Provide the (X, Y) coordinate of the cell's center where the given text is located.  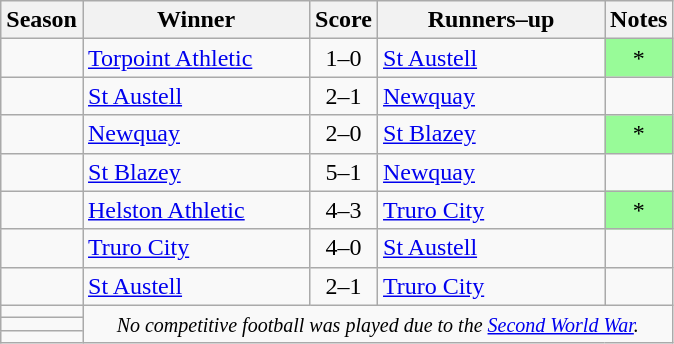
Season (42, 20)
Notes (639, 20)
Winner (196, 20)
No competitive football was played due to the Second World War. (377, 324)
2–0 (344, 134)
Score (344, 20)
4–0 (344, 248)
4–3 (344, 210)
Runners–up (492, 20)
Helston Athletic (196, 210)
5–1 (344, 172)
1–0 (344, 58)
Torpoint Athletic (196, 58)
